Identify which cell holds the provided text, then report its [X, Y] central coordinate. 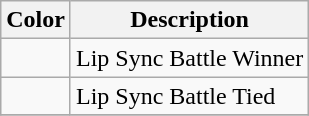
Lip Sync Battle Tied [189, 96]
Description [189, 20]
Color [36, 20]
Lip Sync Battle Winner [189, 58]
